For the text-containing cell, return its midpoint in (x, y) coordinate format. 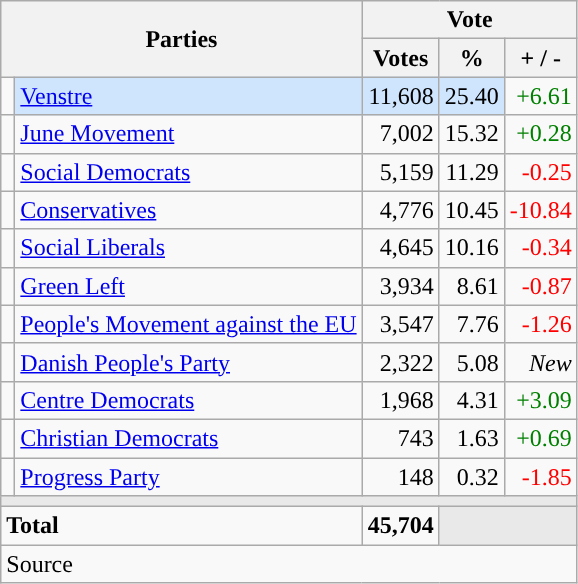
-0.34 (540, 248)
% (472, 58)
+ / - (540, 58)
3,934 (400, 286)
-1.26 (540, 324)
+3.09 (540, 400)
Christian Democrats (188, 438)
4,776 (400, 210)
1,968 (400, 400)
8.61 (472, 286)
4,645 (400, 248)
+0.69 (540, 438)
Conservatives (188, 210)
+6.61 (540, 96)
Vote (470, 20)
Total (182, 526)
Social Democrats (188, 172)
7.76 (472, 324)
New (540, 362)
5.08 (472, 362)
45,704 (400, 526)
+0.28 (540, 134)
Progress Party (188, 477)
2,322 (400, 362)
7,002 (400, 134)
11.29 (472, 172)
743 (400, 438)
148 (400, 477)
June Movement (188, 134)
Green Left (188, 286)
3,547 (400, 324)
Social Liberals (188, 248)
People's Movement against the EU (188, 324)
4.31 (472, 400)
-1.85 (540, 477)
10.16 (472, 248)
Parties (182, 39)
10.45 (472, 210)
5,159 (400, 172)
Centre Democrats (188, 400)
-0.87 (540, 286)
-10.84 (540, 210)
25.40 (472, 96)
1.63 (472, 438)
Danish People's Party (188, 362)
Source (290, 564)
0.32 (472, 477)
11,608 (400, 96)
Venstre (188, 96)
-0.25 (540, 172)
Votes (400, 58)
15.32 (472, 134)
